Identify which cell holds the provided text, then report its (X, Y) central coordinate. 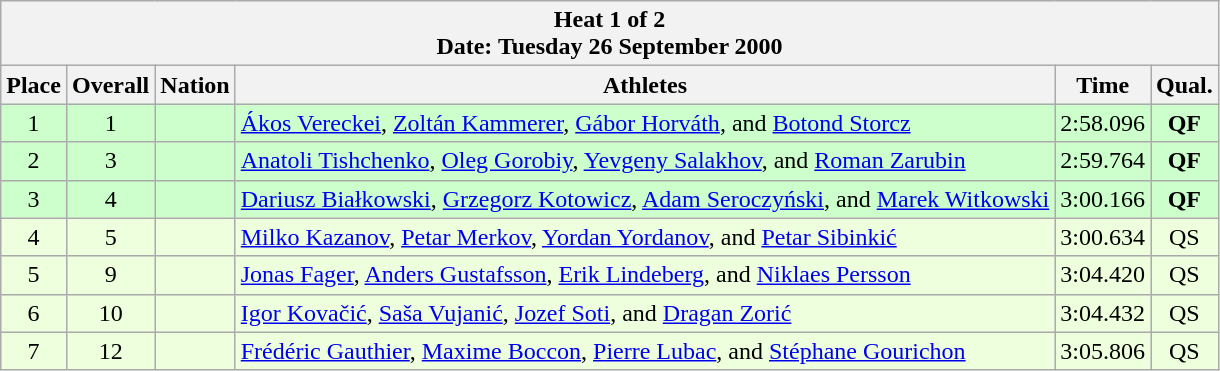
Jonas Fager, Anders Gustafsson, Erik Lindeberg, and Niklaes Persson (645, 275)
Milko Kazanov, Petar Merkov, Yordan Yordanov, and Petar Sibinkić (645, 237)
3:04.420 (1103, 275)
Overall (110, 85)
3:00.166 (1103, 199)
Frédéric Gauthier, Maxime Boccon, Pierre Lubac, and Stéphane Gourichon (645, 351)
Qual. (1184, 85)
3:00.634 (1103, 237)
3:05.806 (1103, 351)
9 (110, 275)
6 (34, 313)
Dariusz Białkowski, Grzegorz Kotowicz, Adam Seroczyński, and Marek Witkowski (645, 199)
12 (110, 351)
Heat 1 of 2 Date: Tuesday 26 September 2000 (610, 34)
7 (34, 351)
Time (1103, 85)
Anatoli Tishchenko, Oleg Gorobiy, Yevgeny Salakhov, and Roman Zarubin (645, 161)
Igor Kovačić, Saša Vujanić, Jozef Soti, and Dragan Zorić (645, 313)
2 (34, 161)
2:59.764 (1103, 161)
3:04.432 (1103, 313)
Place (34, 85)
Ákos Vereckei, Zoltán Kammerer, Gábor Horváth, and Botond Storcz (645, 123)
10 (110, 313)
2:58.096 (1103, 123)
Nation (195, 85)
Athletes (645, 85)
